Locate the cell with the specified text and output its (x, y) center coordinate. 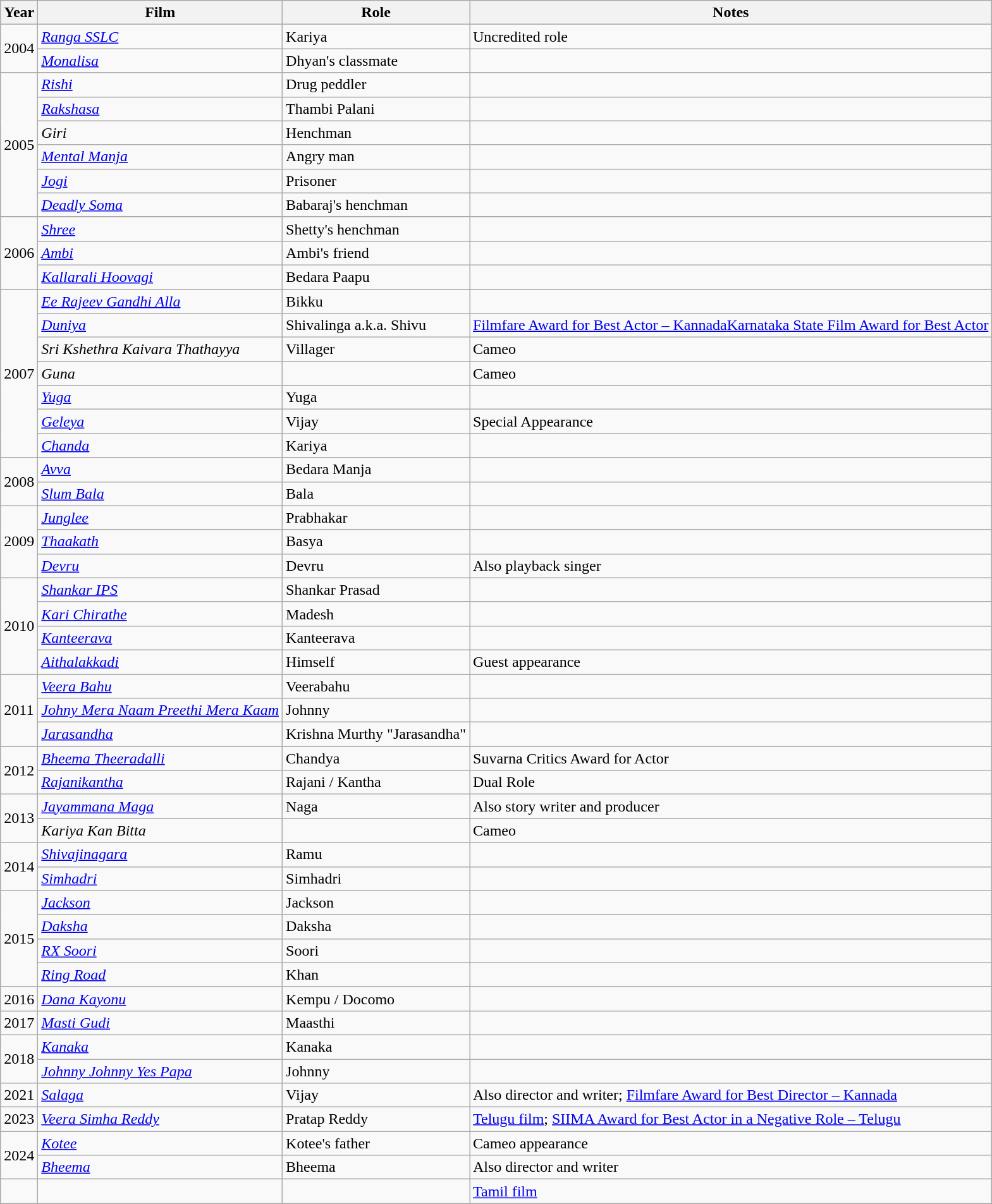
Thambi Palani (376, 109)
Rakshasa (161, 109)
Jayammana Maga (161, 806)
Dual Role (730, 782)
2007 (19, 374)
Drug peddler (376, 85)
Henchman (376, 133)
2024 (19, 1155)
Salaga (161, 1095)
2018 (19, 1059)
Naga (376, 806)
Suvarna Critics Award for Actor (730, 758)
Shree (161, 229)
Veera Bahu (161, 686)
Angry man (376, 157)
Thaakath (161, 542)
Cameo appearance (730, 1143)
2005 (19, 145)
Bedara Paapu (376, 277)
Villager (376, 350)
Chandya (376, 758)
Geleya (161, 422)
Slum Bala (161, 494)
Shankar Prasad (376, 590)
2021 (19, 1095)
Ambi (161, 253)
Also story writer and producer (730, 806)
Chanda (161, 446)
Kariya Kan Bitta (161, 830)
Ring Road (161, 975)
2016 (19, 999)
Kotee's father (376, 1143)
Duniya (161, 325)
Madesh (376, 614)
Johny Mera Naam Preethi Mera Kaam (161, 710)
Guest appearance (730, 662)
2013 (19, 818)
Role (376, 13)
Bala (376, 494)
Shetty's henchman (376, 229)
Uncredited role (730, 37)
2011 (19, 710)
Telugu film; SIIMA Award for Best Actor in a Negative Role – Telugu (730, 1119)
RX Soori (161, 951)
Bikku (376, 301)
Deadly Soma (161, 205)
Filmfare Award for Best Actor – KannadaKarnataka State Film Award for Best Actor (730, 325)
Rajanikantha (161, 782)
2012 (19, 770)
Pratap Reddy (376, 1119)
Basya (376, 542)
Babaraj's henchman (376, 205)
Ranga SSLC (161, 37)
Monalisa (161, 61)
Rishi (161, 85)
Maasthi (376, 1023)
Guna (161, 374)
Avva (161, 470)
Shankar IPS (161, 590)
Bedara Manja (376, 470)
Prisoner (376, 181)
Soori (376, 951)
2014 (19, 867)
Dana Kayonu (161, 999)
Prabhakar (376, 518)
Also director and writer (730, 1167)
2017 (19, 1023)
Kotee (161, 1143)
Krishna Murthy "Jarasandha" (376, 734)
Bheema Theeradalli (161, 758)
Johnny Johnny Yes Papa (161, 1071)
Ambi's friend (376, 253)
2004 (19, 49)
Year (19, 13)
Veera Simha Reddy (161, 1119)
Notes (730, 13)
Special Appearance (730, 422)
Jarasandha (161, 734)
Rajani / Kantha (376, 782)
Film (161, 13)
Also playback singer (730, 566)
Shivalinga a.k.a. Shivu (376, 325)
Himself (376, 662)
Ee Rajeev Gandhi Alla (161, 301)
Veerabahu (376, 686)
Shivajinagara (161, 854)
Tamil film (730, 1191)
Dhyan's classmate (376, 61)
Masti Gudi (161, 1023)
Junglee (161, 518)
2006 (19, 253)
2015 (19, 939)
Aithalakkadi (161, 662)
2023 (19, 1119)
Also director and writer; Filmfare Award for Best Director – Kannada (730, 1095)
2009 (19, 542)
Mental Manja (161, 157)
Sri Kshethra Kaivara Thathayya (161, 350)
2008 (19, 482)
Jogi (161, 181)
Ramu (376, 854)
Kempu / Docomo (376, 999)
Kari Chirathe (161, 614)
Khan (376, 975)
2010 (19, 626)
Kallarali Hoovagi (161, 277)
Giri (161, 133)
